Output the [x, y] coordinate of the center of the cell containing the given text.  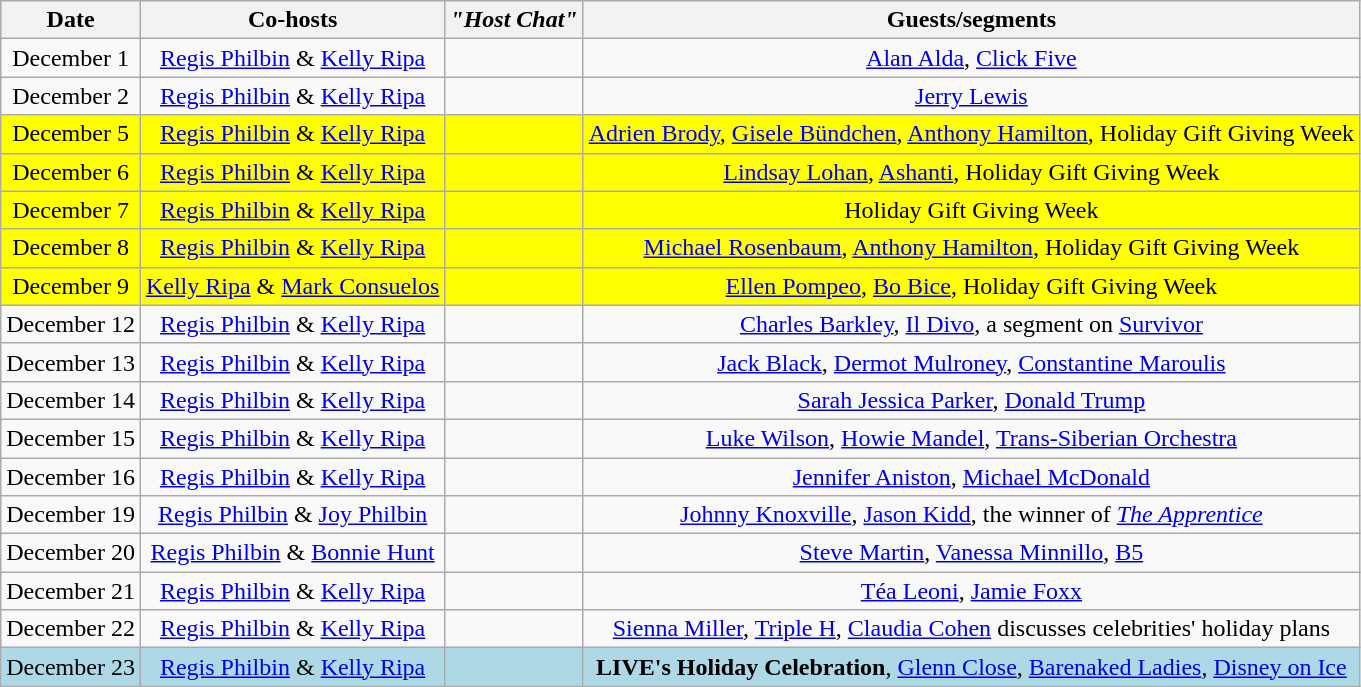
Sarah Jessica Parker, Donald Trump [971, 400]
December 12 [71, 324]
Sienna Miller, Triple H, Claudia Cohen discusses celebrities' holiday plans [971, 629]
December 23 [71, 667]
Lindsay Lohan, Ashanti, Holiday Gift Giving Week [971, 172]
Alan Alda, Click Five [971, 58]
Charles Barkley, Il Divo, a segment on Survivor [971, 324]
Holiday Gift Giving Week [971, 210]
Michael Rosenbaum, Anthony Hamilton, Holiday Gift Giving Week [971, 248]
Date [71, 20]
December 9 [71, 286]
Téa Leoni, Jamie Foxx [971, 591]
Adrien Brody, Gisele Bündchen, Anthony Hamilton, Holiday Gift Giving Week [971, 134]
December 13 [71, 362]
December 7 [71, 210]
December 15 [71, 438]
Co-hosts [292, 20]
December 19 [71, 515]
December 2 [71, 96]
LIVE's Holiday Celebration, Glenn Close, Barenaked Ladies, Disney on Ice [971, 667]
Jennifer Aniston, Michael McDonald [971, 477]
Kelly Ripa & Mark Consuelos [292, 286]
Jack Black, Dermot Mulroney, Constantine Maroulis [971, 362]
December 1 [71, 58]
Jerry Lewis [971, 96]
Luke Wilson, Howie Mandel, Trans-Siberian Orchestra [971, 438]
Ellen Pompeo, Bo Bice, Holiday Gift Giving Week [971, 286]
Regis Philbin & Joy Philbin [292, 515]
Regis Philbin & Bonnie Hunt [292, 553]
December 16 [71, 477]
Guests/segments [971, 20]
"Host Chat" [514, 20]
Johnny Knoxville, Jason Kidd, the winner of The Apprentice [971, 515]
December 21 [71, 591]
December 6 [71, 172]
December 8 [71, 248]
December 14 [71, 400]
Steve Martin, Vanessa Minnillo, B5 [971, 553]
December 5 [71, 134]
December 22 [71, 629]
December 20 [71, 553]
